Search for the cell housing the specified text and yield its [X, Y] center coordinate. 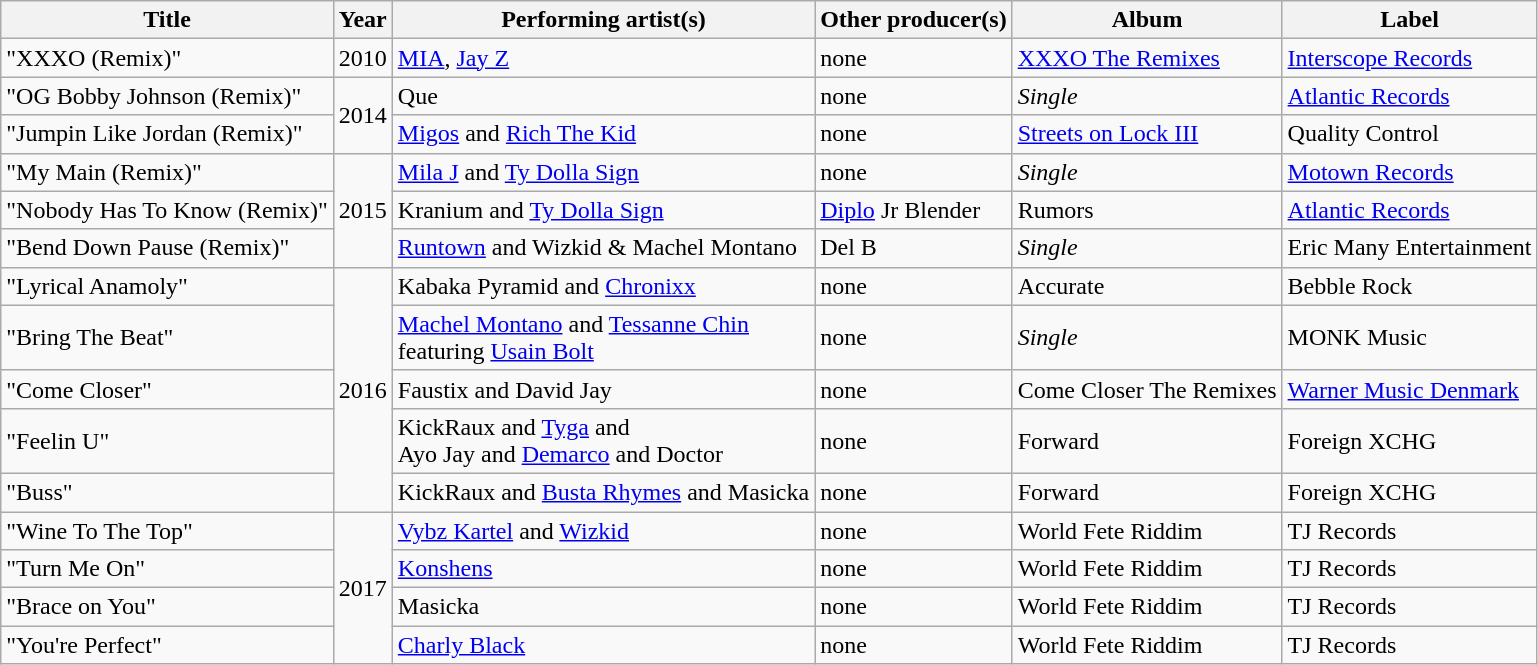
Runtown and Wizkid & Machel Montano [603, 248]
KickRaux and Busta Rhymes and Masicka [603, 492]
"You're Perfect" [168, 645]
Faustix and David Jay [603, 389]
"OG Bobby Johnson (Remix)" [168, 96]
"XXXO (Remix)" [168, 58]
Other producer(s) [914, 20]
Warner Music Denmark [1410, 389]
2015 [362, 210]
Motown Records [1410, 172]
"Buss" [168, 492]
2014 [362, 115]
"Wine To The Top" [168, 531]
"Jumpin Like Jordan (Remix)" [168, 134]
Come Closer The Remixes [1147, 389]
"Turn Me On" [168, 569]
Title [168, 20]
Rumors [1147, 210]
Charly Black [603, 645]
Performing artist(s) [603, 20]
2016 [362, 389]
"Bring The Beat" [168, 338]
Accurate [1147, 286]
XXXO The Remixes [1147, 58]
"Feelin U" [168, 440]
Bebble Rock [1410, 286]
"Come Closer" [168, 389]
Quality Control [1410, 134]
"Brace on You" [168, 607]
Interscope Records [1410, 58]
Vybz Kartel and Wizkid [603, 531]
MIA, Jay Z [603, 58]
Mila J and Ty Dolla Sign [603, 172]
Migos and Rich The Kid [603, 134]
Que [603, 96]
2017 [362, 588]
Kabaka Pyramid and Chronixx [603, 286]
Del B [914, 248]
"Bend Down Pause (Remix)" [168, 248]
"Nobody Has To Know (Remix)" [168, 210]
Kranium and Ty Dolla Sign [603, 210]
Eric Many Entertainment [1410, 248]
KickRaux and Tyga andAyo Jay and Demarco and Doctor [603, 440]
Konshens [603, 569]
Machel Montano and Tessanne Chinfeaturing Usain Bolt [603, 338]
"My Main (Remix)" [168, 172]
Label [1410, 20]
"Lyrical Anamoly" [168, 286]
Year [362, 20]
Masicka [603, 607]
Album [1147, 20]
MONK Music [1410, 338]
Diplo Jr Blender [914, 210]
Streets on Lock III [1147, 134]
2010 [362, 58]
